Return [X, Y] of the center of cell containing provided text 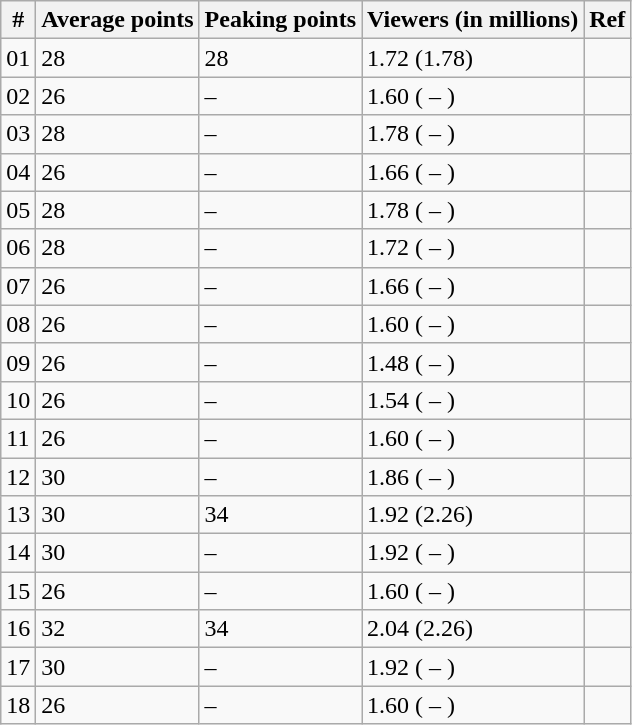
07 [18, 286]
1.48 ( – ) [473, 362]
06 [18, 248]
15 [18, 591]
Peaking points [280, 20]
1.72 ( – ) [473, 248]
09 [18, 362]
Viewers (in millions) [473, 20]
03 [18, 134]
14 [18, 553]
16 [18, 629]
# [18, 20]
2.04 (2.26) [473, 629]
1.72 (1.78) [473, 58]
18 [18, 705]
02 [18, 96]
05 [18, 210]
13 [18, 515]
1.54 ( – ) [473, 400]
12 [18, 477]
04 [18, 172]
Ref [608, 20]
32 [118, 629]
1.86 ( – ) [473, 477]
10 [18, 400]
11 [18, 438]
Average points [118, 20]
08 [18, 324]
17 [18, 667]
01 [18, 58]
1.92 (2.26) [473, 515]
